Return [X, Y] of the center of cell containing provided text 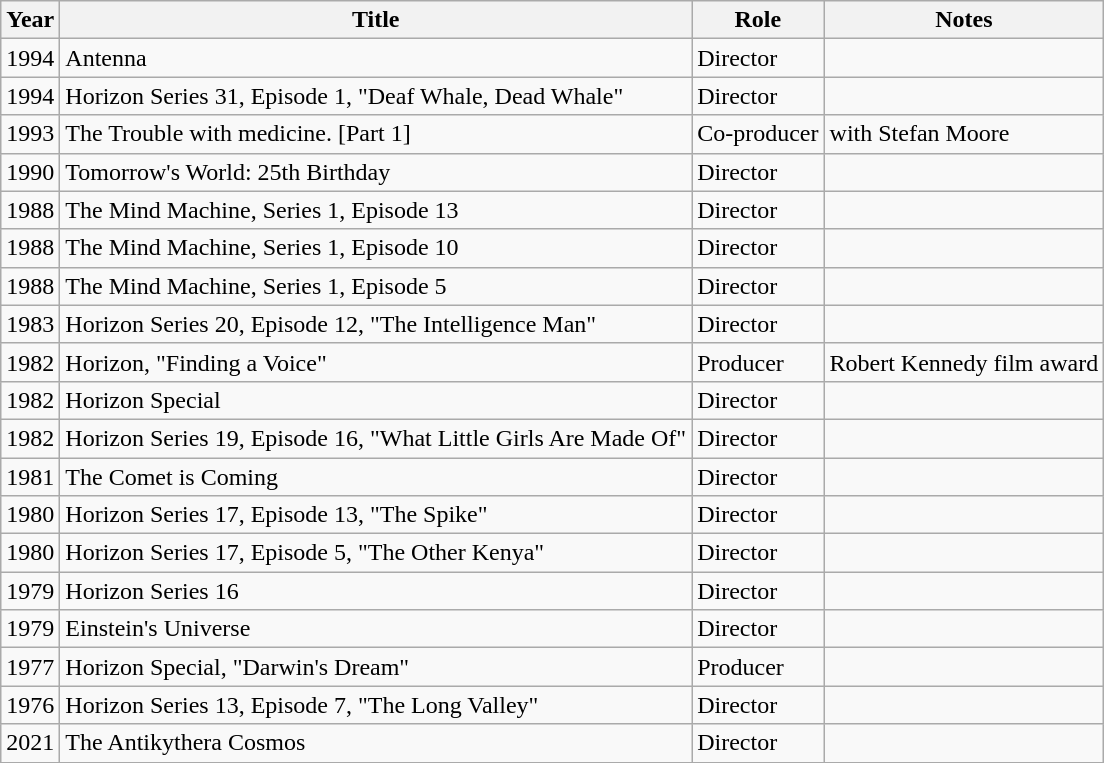
Horizon Special, "Darwin's Dream" [376, 667]
Horizon Series 19, Episode 16, "What Little Girls Are Made Of" [376, 438]
Tomorrow's World: 25th Birthday [376, 172]
Robert Kennedy film award [964, 362]
Year [30, 20]
Antenna [376, 58]
Title [376, 20]
Horizon Series 31, Episode 1, "Deaf Whale, Dead Whale" [376, 96]
The Mind Machine, Series 1, Episode 13 [376, 210]
Horizon Series 16 [376, 591]
The Mind Machine, Series 1, Episode 10 [376, 248]
1990 [30, 172]
Horizon Series 13, Episode 7, "The Long Valley" [376, 705]
The Antikythera Cosmos [376, 743]
Horizon Series 20, Episode 12, "The Intelligence Man" [376, 324]
The Mind Machine, Series 1, Episode 5 [376, 286]
2021 [30, 743]
Horizon Series 17, Episode 13, "The Spike" [376, 515]
1981 [30, 477]
Einstein's Universe [376, 629]
Role [758, 20]
1977 [30, 667]
The Trouble with medicine. [Part 1] [376, 134]
with Stefan Moore [964, 134]
1993 [30, 134]
The Comet is Coming [376, 477]
Horizon Series 17, Episode 5, "The Other Kenya" [376, 553]
Horizon Special [376, 400]
1976 [30, 705]
1983 [30, 324]
Horizon, "Finding a Voice" [376, 362]
Co-producer [758, 134]
Notes [964, 20]
